Find where the given text appears and provide that cell's center as (X, Y) coordinate. 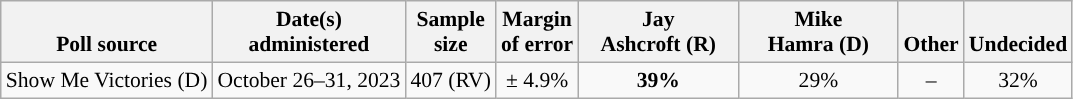
Other (930, 32)
Date(s)administered (308, 32)
Show Me Victories (D) (107, 80)
– (930, 80)
Samplesize (450, 32)
Marginof error (537, 32)
Undecided (1018, 32)
JayAshcroft (R) (658, 32)
29% (818, 80)
407 (RV) (450, 80)
39% (658, 80)
± 4.9% (537, 80)
October 26–31, 2023 (308, 80)
32% (1018, 80)
MikeHamra (D) (818, 32)
Poll source (107, 32)
